Scan for the cell matching the given text and deliver its (X, Y) coordinate at center. 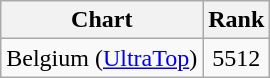
Chart (102, 20)
Belgium (UltraTop) (102, 58)
5512 (236, 58)
Rank (236, 20)
